From the cell containing the given text, extract its center point as (x, y) coordinate. 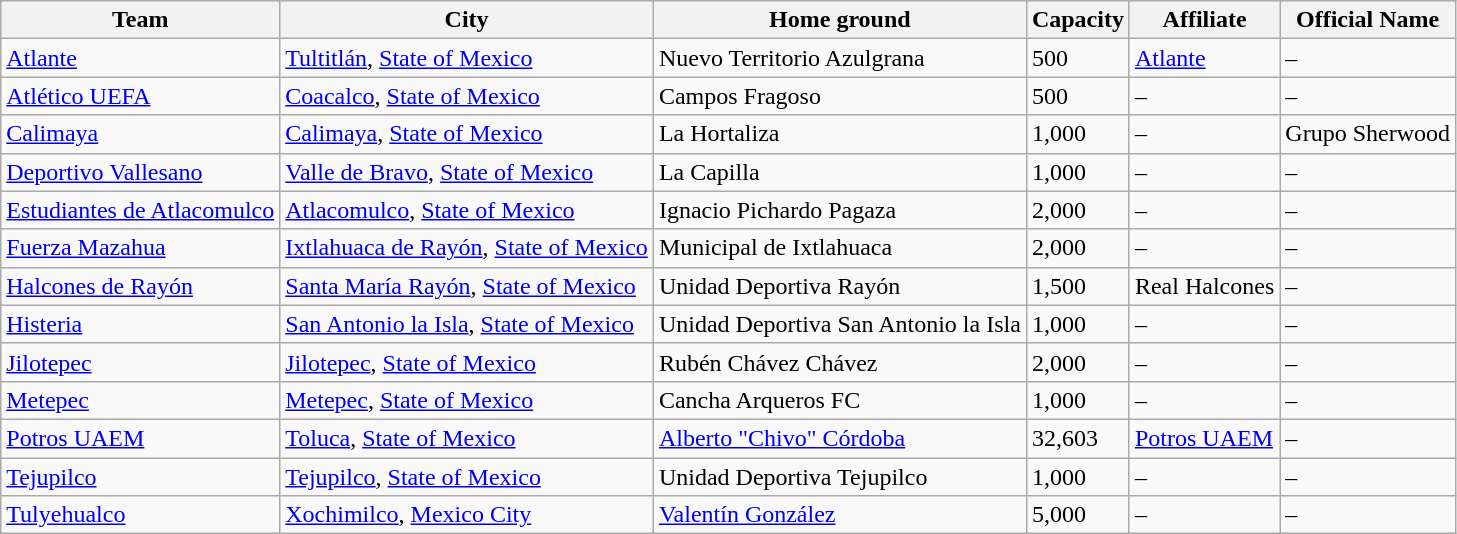
Nuevo Territorio Azulgrana (840, 58)
Xochimilco, Mexico City (467, 515)
Santa María Rayón, State of Mexico (467, 286)
Cancha Arqueros FC (840, 400)
Metepec (140, 400)
Campos Fragoso (840, 96)
Valentín González (840, 515)
Jilotepec (140, 362)
5,000 (1078, 515)
Affiliate (1204, 20)
Toluca, State of Mexico (467, 438)
Unidad Deportiva Tejupilco (840, 477)
Valle de Bravo, State of Mexico (467, 172)
Grupo Sherwood (1368, 134)
La Hortaliza (840, 134)
Tejupilco (140, 477)
Tultitlán, State of Mexico (467, 58)
Home ground (840, 20)
Atlacomulco, State of Mexico (467, 210)
Capacity (1078, 20)
Tejupilco, State of Mexico (467, 477)
Fuerza Mazahua (140, 248)
Estudiantes de Atlacomulco (140, 210)
Calimaya, State of Mexico (467, 134)
Unidad Deportiva San Antonio la Isla (840, 324)
Unidad Deportiva Rayón (840, 286)
Tulyehualco (140, 515)
Alberto "Chivo" Córdoba (840, 438)
Ixtlahuaca de Rayón, State of Mexico (467, 248)
Atlético UEFA (140, 96)
Halcones de Rayón (140, 286)
32,603 (1078, 438)
La Capilla (840, 172)
Jilotepec, State of Mexico (467, 362)
Deportivo Vallesano (140, 172)
Rubén Chávez Chávez (840, 362)
Official Name (1368, 20)
Coacalco, State of Mexico (467, 96)
Municipal de Ixtlahuaca (840, 248)
1,500 (1078, 286)
Calimaya (140, 134)
Real Halcones (1204, 286)
Team (140, 20)
San Antonio la Isla, State of Mexico (467, 324)
Histeria (140, 324)
Metepec, State of Mexico (467, 400)
City (467, 20)
Ignacio Pichardo Pagaza (840, 210)
